Identify which cell holds the provided text, then report its (x, y) central coordinate. 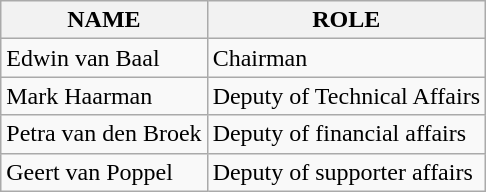
NAME (104, 20)
Geert van Poppel (104, 172)
Deputy of supporter affairs (346, 172)
Mark Haarman (104, 96)
Deputy of Technical Affairs (346, 96)
Deputy of financial affairs (346, 134)
ROLE (346, 20)
Petra van den Broek (104, 134)
Chairman (346, 58)
Edwin van Baal (104, 58)
